Pinpoint the cell where the given text exists, returning its [X, Y] midpoint coordinate. 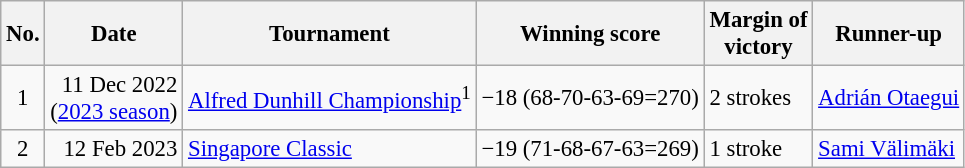
Runner-up [889, 34]
11 Dec 2022(2023 season) [114, 98]
−18 (68-70-63-69=270) [590, 98]
Winning score [590, 34]
Singapore Classic [330, 149]
1 [23, 98]
−19 (71-68-67-63=269) [590, 149]
Alfred Dunhill Championship1 [330, 98]
Sami Välimäki [889, 149]
Margin ofvictory [758, 34]
No. [23, 34]
2 strokes [758, 98]
Date [114, 34]
Adrián Otaegui [889, 98]
1 stroke [758, 149]
Tournament [330, 34]
2 [23, 149]
12 Feb 2023 [114, 149]
